Search for the cell housing the specified text and yield its (x, y) center coordinate. 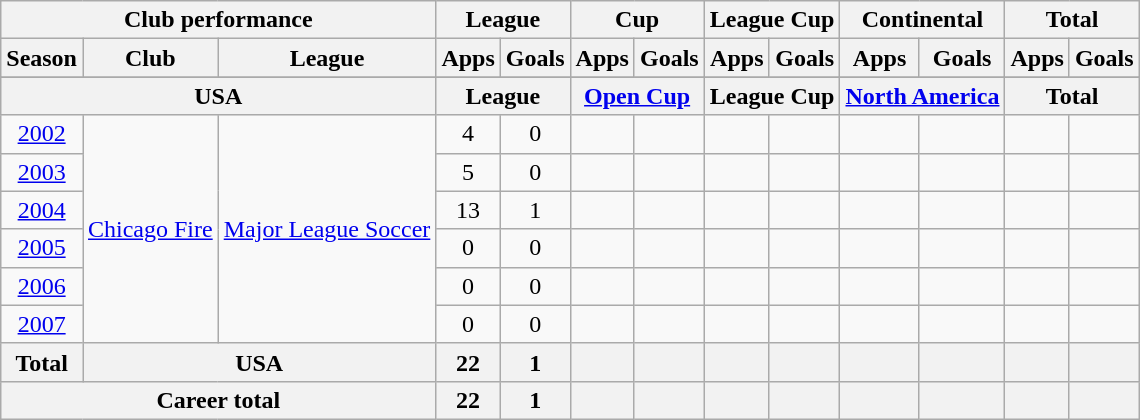
Open Cup (637, 96)
Career total (218, 400)
2002 (42, 134)
2003 (42, 172)
2007 (42, 324)
Major League Soccer (327, 229)
Continental (922, 20)
5 (468, 172)
Club performance (218, 20)
Cup (637, 20)
Chicago Fire (150, 229)
2004 (42, 210)
Club (150, 58)
2005 (42, 248)
2006 (42, 286)
13 (468, 210)
Season (42, 58)
4 (468, 134)
North America (922, 96)
